Provide the [X, Y] coordinate of the cell's center where the given text is located.  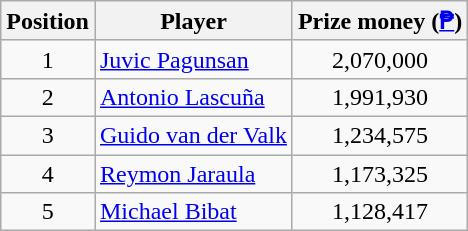
1,173,325 [380, 173]
2,070,000 [380, 59]
Michael Bibat [193, 212]
1 [48, 59]
Juvic Pagunsan [193, 59]
1,234,575 [380, 135]
Position [48, 21]
3 [48, 135]
5 [48, 212]
1,991,930 [380, 97]
Antonio Lascuña [193, 97]
Prize money (₱) [380, 21]
Player [193, 21]
Guido van der Valk [193, 135]
1,128,417 [380, 212]
Reymon Jaraula [193, 173]
4 [48, 173]
2 [48, 97]
